Identify which cell holds the provided text, then report its (x, y) central coordinate. 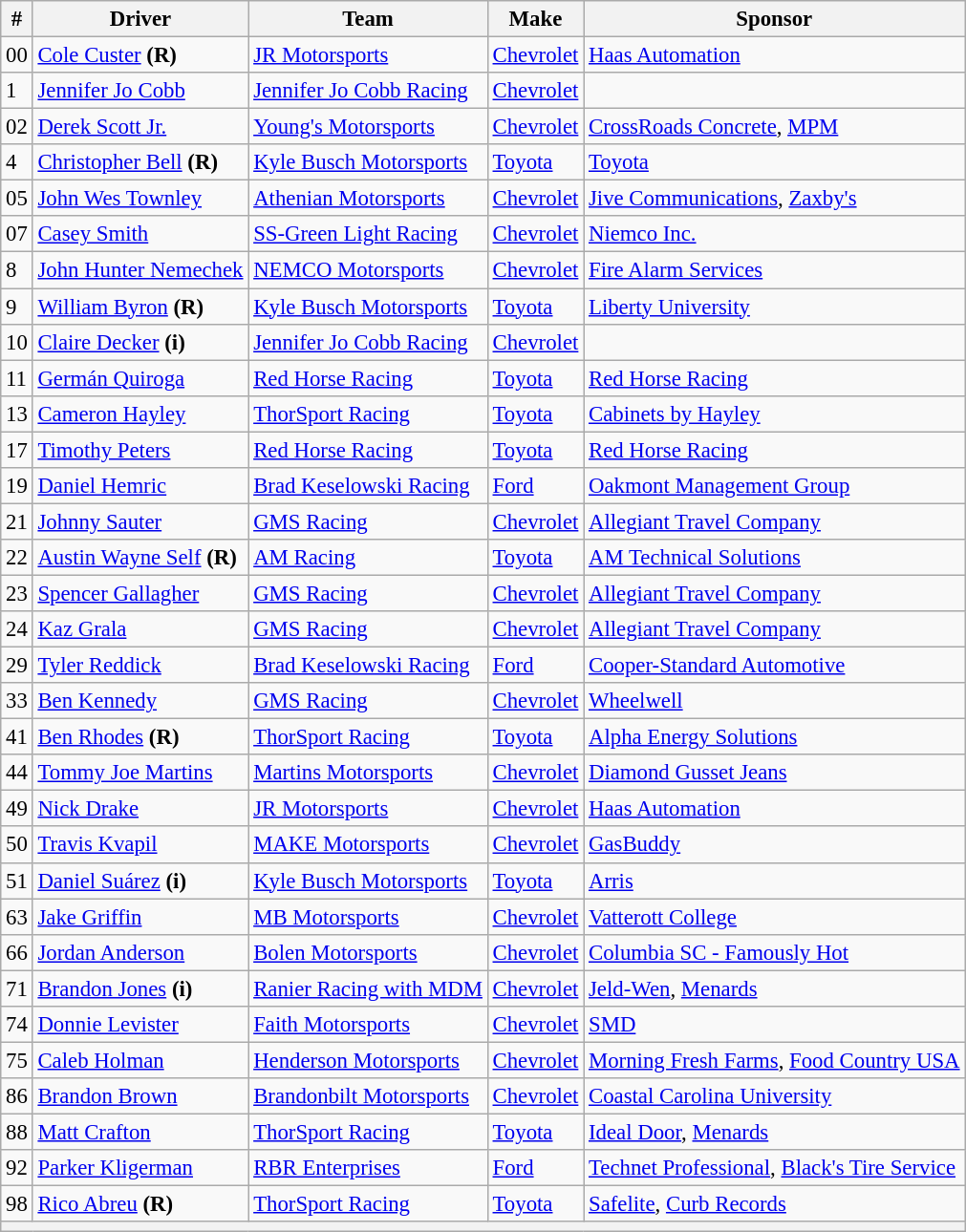
Faith Motorsports (368, 1025)
00 (17, 55)
Travis Kvapil (140, 845)
CrossRoads Concrete, MPM (774, 127)
SS-Green Light Racing (368, 234)
Christopher Bell (R) (140, 162)
MB Motorsports (368, 917)
86 (17, 1096)
Driver (140, 19)
Morning Fresh Farms, Food Country USA (774, 1060)
Johnny Sauter (140, 521)
Diamond Gusset Jeans (774, 773)
Niemco Inc. (774, 234)
29 (17, 666)
Caleb Holman (140, 1060)
Germán Quiroga (140, 378)
Matt Crafton (140, 1132)
Austin Wayne Self (R) (140, 558)
William Byron (R) (140, 307)
Rico Abreu (R) (140, 1204)
13 (17, 414)
Daniel Suárez (i) (140, 881)
Ben Rhodes (R) (140, 737)
Spencer Gallagher (140, 593)
Tommy Joe Martins (140, 773)
24 (17, 629)
17 (17, 450)
63 (17, 917)
# (17, 19)
Claire Decker (i) (140, 342)
Daniel Hemric (140, 486)
50 (17, 845)
21 (17, 521)
92 (17, 1168)
1 (17, 91)
Make (535, 19)
AM Racing (368, 558)
51 (17, 881)
Martins Motorsports (368, 773)
4 (17, 162)
Derek Scott Jr. (140, 127)
Cole Custer (R) (140, 55)
Technet Professional, Black's Tire Service (774, 1168)
Liberty University (774, 307)
John Wes Townley (140, 199)
GasBuddy (774, 845)
Sponsor (774, 19)
Cameron Hayley (140, 414)
Vatterott College (774, 917)
98 (17, 1204)
RBR Enterprises (368, 1168)
Arris (774, 881)
Brandonbilt Motorsports (368, 1096)
Nick Drake (140, 809)
Jake Griffin (140, 917)
71 (17, 988)
Brandon Jones (i) (140, 988)
Parker Kligerman (140, 1168)
Henderson Motorsports (368, 1060)
07 (17, 234)
AM Technical Solutions (774, 558)
02 (17, 127)
Fire Alarm Services (774, 270)
66 (17, 952)
Jive Communications, Zaxby's (774, 199)
22 (17, 558)
Cabinets by Hayley (774, 414)
05 (17, 199)
41 (17, 737)
11 (17, 378)
23 (17, 593)
Ideal Door, Menards (774, 1132)
Tyler Reddick (140, 666)
John Hunter Nemechek (140, 270)
Jennifer Jo Cobb (140, 91)
Casey Smith (140, 234)
9 (17, 307)
Brandon Brown (140, 1096)
Kaz Grala (140, 629)
NEMCO Motorsports (368, 270)
88 (17, 1132)
19 (17, 486)
Coastal Carolina University (774, 1096)
44 (17, 773)
Ranier Racing with MDM (368, 988)
Timothy Peters (140, 450)
Jeld-Wen, Menards (774, 988)
33 (17, 701)
75 (17, 1060)
Cooper-Standard Automotive (774, 666)
Alpha Energy Solutions (774, 737)
Donnie Levister (140, 1025)
8 (17, 270)
Ben Kennedy (140, 701)
MAKE Motorsports (368, 845)
Safelite, Curb Records (774, 1204)
Columbia SC - Famously Hot (774, 952)
SMD (774, 1025)
74 (17, 1025)
Bolen Motorsports (368, 952)
Oakmont Management Group (774, 486)
Young's Motorsports (368, 127)
Jordan Anderson (140, 952)
Athenian Motorsports (368, 199)
Team (368, 19)
10 (17, 342)
Wheelwell (774, 701)
49 (17, 809)
